Determine the [x, y] coordinate at the center of the cell enclosing the given text.  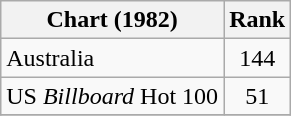
51 [258, 96]
US Billboard Hot 100 [112, 96]
Rank [258, 20]
Chart (1982) [112, 20]
Australia [112, 58]
144 [258, 58]
